Scan for the cell matching the given text and deliver its [x, y] coordinate at center. 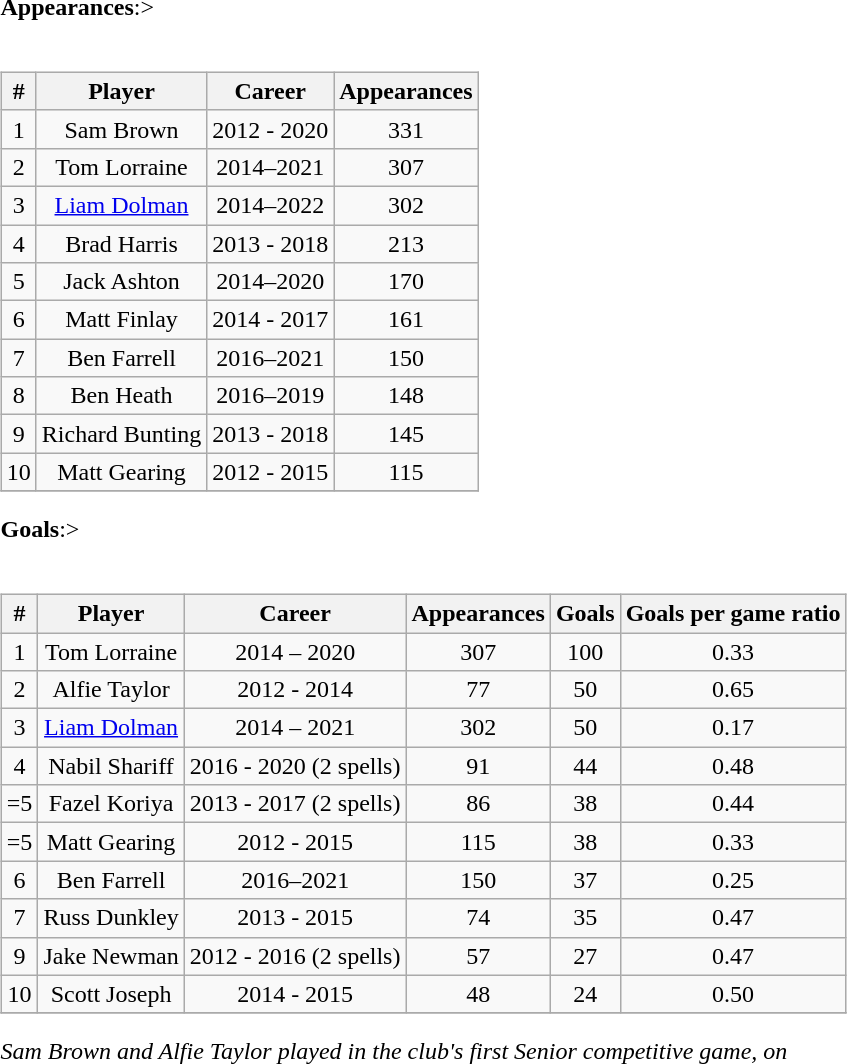
Alfie Taylor [111, 690]
170 [406, 282]
Sam Brown [121, 129]
2014–2022 [270, 205]
37 [585, 880]
8 [18, 396]
2014 – 2020 [295, 651]
2014–2020 [270, 282]
44 [585, 766]
24 [585, 994]
213 [406, 243]
57 [478, 956]
Jack Ashton [121, 282]
Matt Finlay [121, 320]
0.25 [733, 880]
Russ Dunkley [111, 918]
35 [585, 918]
100 [585, 651]
Goals per game ratio [733, 613]
27 [585, 956]
145 [406, 434]
2012 - 2016 (2 spells) [295, 956]
2012 - 2020 [270, 129]
Fazel Koriya [111, 804]
2012 - 2014 [295, 690]
Ben Heath [121, 396]
48 [478, 994]
2014–2021 [270, 167]
Goals [585, 613]
2014 - 2017 [270, 320]
161 [406, 320]
77 [478, 690]
2016–2019 [270, 396]
2014 - 2015 [295, 994]
148 [406, 396]
0.65 [733, 690]
0.50 [733, 994]
2013 - 2017 (2 spells) [295, 804]
2016 - 2020 (2 spells) [295, 766]
Brad Harris [121, 243]
5 [18, 282]
91 [478, 766]
Nabil Shariff [111, 766]
Richard Bunting [121, 434]
2014 – 2021 [295, 728]
0.17 [733, 728]
331 [406, 129]
Scott Joseph [111, 994]
Jake Newman [111, 956]
0.44 [733, 804]
74 [478, 918]
0.48 [733, 766]
2013 - 2015 [295, 918]
86 [478, 804]
